Scan for the cell matching the given text and deliver its (x, y) coordinate at center. 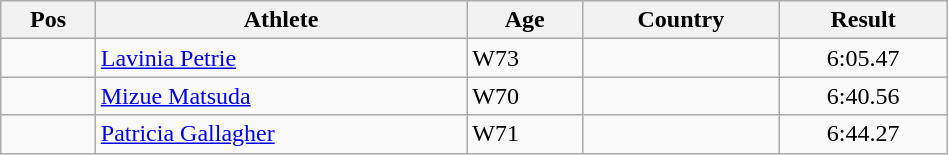
Pos (48, 20)
Mizue Matsuda (281, 96)
6:05.47 (863, 58)
6:40.56 (863, 96)
6:44.27 (863, 134)
Patricia Gallagher (281, 134)
Country (681, 20)
Age (525, 20)
Result (863, 20)
W71 (525, 134)
Lavinia Petrie (281, 58)
Athlete (281, 20)
W73 (525, 58)
W70 (525, 96)
